Return [X, Y] of the center of cell containing provided text 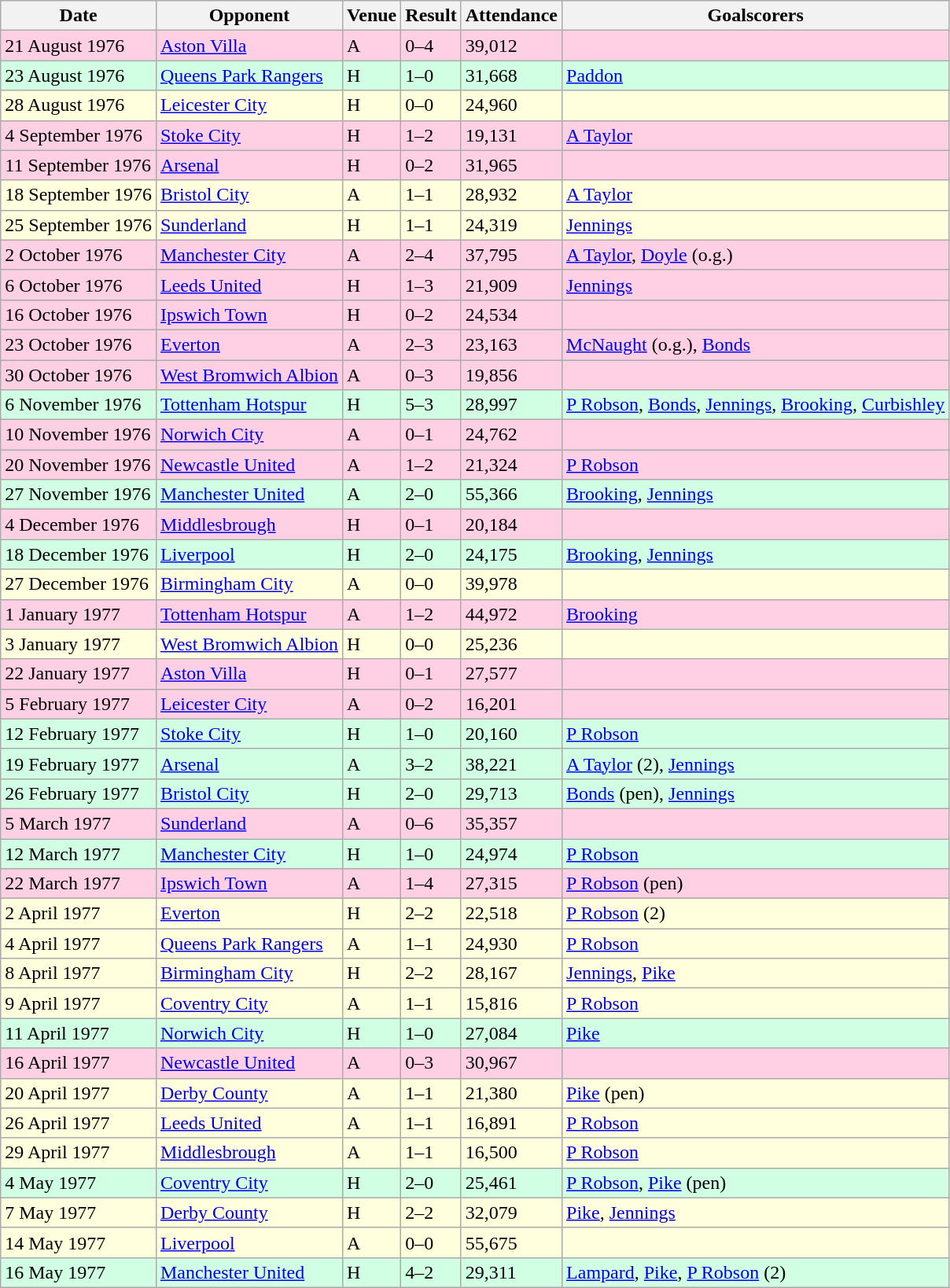
23 August 1976 [79, 75]
21,380 [511, 1093]
9 April 1977 [79, 1003]
P Robson, Bonds, Jennings, Brooking, Curbishley [756, 405]
55,366 [511, 495]
39,978 [511, 584]
10 November 1976 [79, 435]
21,909 [511, 285]
4 May 1977 [79, 1183]
0–6 [431, 823]
Date [79, 16]
32,079 [511, 1213]
Pike [756, 1033]
35,357 [511, 823]
29 April 1977 [79, 1153]
38,221 [511, 764]
4–2 [431, 1272]
2–3 [431, 344]
6 October 1976 [79, 285]
4 April 1977 [79, 944]
16,500 [511, 1153]
24,534 [511, 315]
16,201 [511, 704]
23 October 1976 [79, 344]
Pike, Jennings [756, 1213]
29,311 [511, 1272]
27,315 [511, 884]
30 October 1976 [79, 375]
31,965 [511, 165]
4 December 1976 [79, 524]
12 March 1977 [79, 853]
Jennings, Pike [756, 973]
Venue [372, 16]
19,131 [511, 135]
27 November 1976 [79, 495]
7 May 1977 [79, 1213]
0–4 [431, 46]
23,163 [511, 344]
A Taylor (2), Jennings [756, 764]
20,184 [511, 524]
Paddon [756, 75]
Attendance [511, 16]
24,175 [511, 554]
18 September 1976 [79, 195]
24,930 [511, 944]
21 August 1976 [79, 46]
16 October 1976 [79, 315]
1–3 [431, 285]
16 May 1977 [79, 1272]
28 August 1976 [79, 105]
27,577 [511, 674]
28,932 [511, 195]
26 February 1977 [79, 793]
31,668 [511, 75]
19,856 [511, 375]
55,675 [511, 1242]
3 January 1977 [79, 644]
5–3 [431, 405]
25,236 [511, 644]
12 February 1977 [79, 734]
22 January 1977 [79, 674]
24,960 [511, 105]
22 March 1977 [79, 884]
11 September 1976 [79, 165]
24,319 [511, 225]
2 April 1977 [79, 914]
5 February 1977 [79, 704]
Brooking [756, 614]
Opponent [249, 16]
P Robson (pen) [756, 884]
A Taylor, Doyle (o.g.) [756, 255]
22,518 [511, 914]
28,997 [511, 405]
20,160 [511, 734]
44,972 [511, 614]
24,974 [511, 853]
1 January 1977 [79, 614]
18 December 1976 [79, 554]
Bonds (pen), Jennings [756, 793]
6 November 1976 [79, 405]
27,084 [511, 1033]
37,795 [511, 255]
P Robson, Pike (pen) [756, 1183]
27 December 1976 [79, 584]
20 April 1977 [79, 1093]
29,713 [511, 793]
21,324 [511, 465]
28,167 [511, 973]
20 November 1976 [79, 465]
McNaught (o.g.), Bonds [756, 344]
3–2 [431, 764]
8 April 1977 [79, 973]
19 February 1977 [79, 764]
16,891 [511, 1123]
Pike (pen) [756, 1093]
25 September 1976 [79, 225]
26 April 1977 [79, 1123]
16 April 1977 [79, 1063]
30,967 [511, 1063]
4 September 1976 [79, 135]
5 March 1977 [79, 823]
2 October 1976 [79, 255]
Lampard, Pike, P Robson (2) [756, 1272]
Result [431, 16]
11 April 1977 [79, 1033]
1–4 [431, 884]
2–4 [431, 255]
14 May 1977 [79, 1242]
25,461 [511, 1183]
39,012 [511, 46]
15,816 [511, 1003]
P Robson (2) [756, 914]
24,762 [511, 435]
Goalscorers [756, 16]
